Extract the [X, Y] coordinate from the center of the cell holding the provided text.  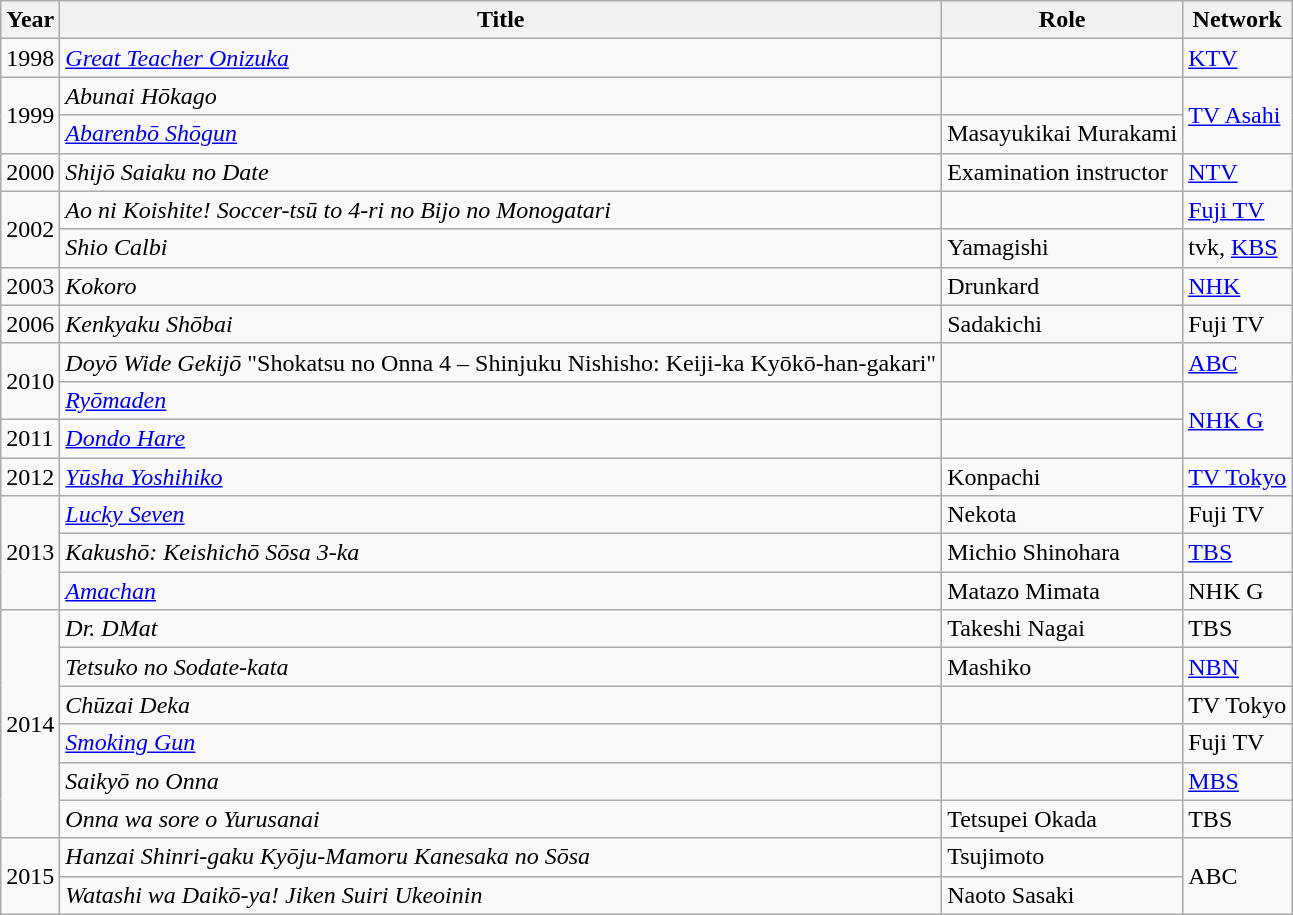
Onna wa sore o Yurusanai [501, 819]
Mashiko [1062, 667]
Smoking Gun [501, 743]
Title [501, 20]
Michio Shinohara [1062, 553]
Doyō Wide Gekijō "Shokatsu no Onna 4 – Shinjuku Nishisho: Keiji-ka Kyōkō-han-gakari" [501, 362]
Ao ni Koishite! Soccer-tsū to 4-ri no Bijo no Monogatari [501, 210]
2003 [30, 286]
Ryōmaden [501, 400]
Shio Calbi [501, 248]
2012 [30, 477]
2002 [30, 229]
Watashi wa Daikō-ya! Jiken Suiri Ukeoinin [501, 895]
Kokoro [501, 286]
2010 [30, 381]
Abunai Hōkago [501, 96]
tvk, KBS [1238, 248]
2014 [30, 724]
NTV [1238, 172]
Saikyō no Onna [501, 781]
Dr. DMat [501, 629]
Kakushō: Keishichō Sōsa 3-ka [501, 553]
2006 [30, 324]
Drunkard [1062, 286]
Tetsupei Okada [1062, 819]
Abarenbō Shōgun [501, 134]
Matazo Mimata [1062, 591]
Chūzai Deka [501, 705]
Hanzai Shinri-gaku Kyōju-Mamoru Kanesaka no Sōsa [501, 857]
1998 [30, 58]
2011 [30, 438]
Tetsuko no Sodate-kata [501, 667]
Amachan [501, 591]
2015 [30, 876]
Yamagishi [1062, 248]
1999 [30, 115]
Network [1238, 20]
2013 [30, 553]
Yūsha Yoshihiko [501, 477]
Dondo Hare [501, 438]
2000 [30, 172]
NHK [1238, 286]
Great Teacher Onizuka [501, 58]
TV Asahi [1238, 115]
NBN [1238, 667]
Sadakichi [1062, 324]
MBS [1238, 781]
Takeshi Nagai [1062, 629]
Year [30, 20]
Naoto Sasaki [1062, 895]
Masayukikai Murakami [1062, 134]
Lucky Seven [501, 515]
Examination instructor [1062, 172]
Kenkyaku Shōbai [501, 324]
Nekota [1062, 515]
Tsujimoto [1062, 857]
KTV [1238, 58]
Shijō Saiaku no Date [501, 172]
Role [1062, 20]
Konpachi [1062, 477]
